Return the [X, Y] coordinate for the center point of the cell that contains the specified text.  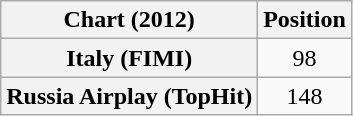
Italy (FIMI) [130, 58]
Position [305, 20]
Russia Airplay (TopHit) [130, 96]
98 [305, 58]
Chart (2012) [130, 20]
148 [305, 96]
